From the cell containing the given text, extract its center point as (X, Y) coordinate. 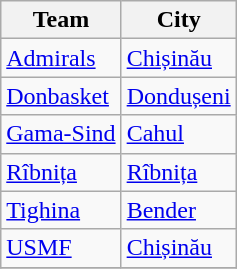
USMF (61, 248)
Cahul (178, 134)
Admirals (61, 58)
Donbasket (61, 96)
Gama-Sind (61, 134)
Dondușeni (178, 96)
Bender (178, 210)
Team (61, 20)
Tighina (61, 210)
City (178, 20)
